Detect which cell encompasses the target text, then output its (x, y) center coordinate. 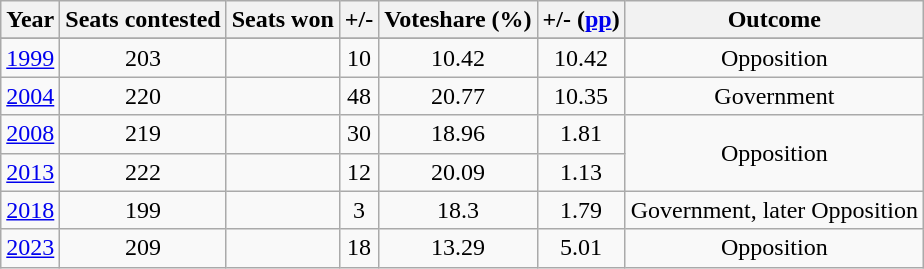
10.35 (581, 96)
5.01 (581, 248)
Year (30, 20)
1.81 (581, 134)
+/- (pp) (581, 20)
12 (358, 172)
199 (143, 210)
1.79 (581, 210)
18.96 (458, 134)
18.3 (458, 210)
13.29 (458, 248)
20.77 (458, 96)
48 (358, 96)
Seats won (282, 20)
10 (358, 58)
209 (143, 248)
Voteshare (%) (458, 20)
2023 (30, 248)
1999 (30, 58)
2008 (30, 134)
Seats contested (143, 20)
1.13 (581, 172)
20.09 (458, 172)
+/- (358, 20)
220 (143, 96)
18 (358, 248)
Government, later Opposition (774, 210)
219 (143, 134)
Government (774, 96)
2004 (30, 96)
203 (143, 58)
2018 (30, 210)
Outcome (774, 20)
2013 (30, 172)
3 (358, 210)
222 (143, 172)
30 (358, 134)
